Return the (X, Y) coordinate for the center point of the cell that contains the specified text.  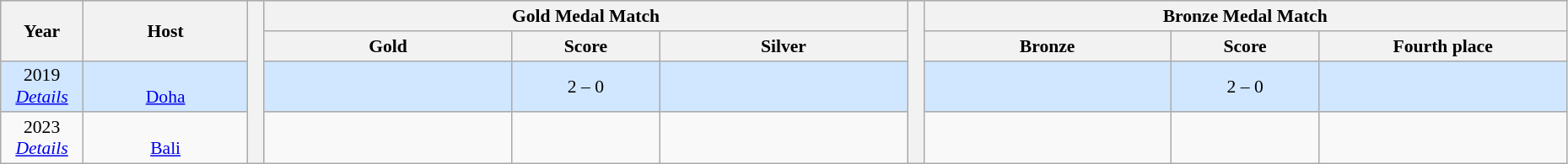
2023 Details (42, 138)
Doha (165, 86)
Silver (783, 46)
Host (165, 30)
Year (42, 30)
Bronze (1048, 46)
Bronze Medal Match (1245, 16)
Fourth place (1442, 46)
Gold (388, 46)
Gold Medal Match (585, 16)
Bali (165, 138)
2019 Details (42, 86)
